Find where the given text appears and provide that cell's center as (X, Y) coordinate. 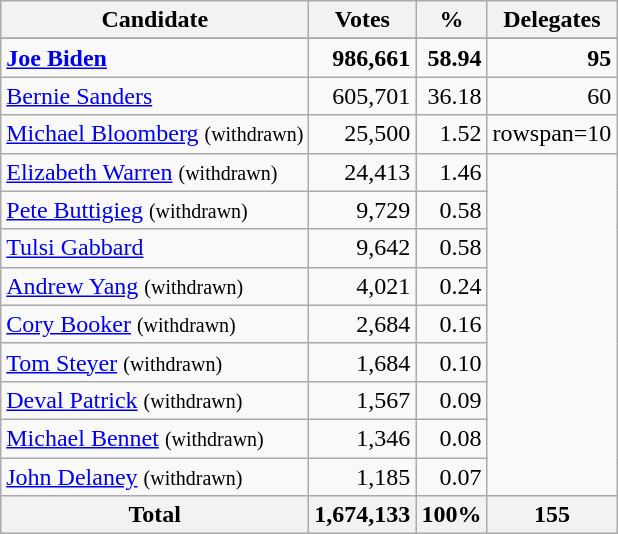
986,661 (362, 58)
60 (552, 96)
Michael Bennet (withdrawn) (155, 438)
1,674,133 (362, 515)
0.24 (452, 286)
% (452, 20)
4,021 (362, 286)
Michael Bloomberg (withdrawn) (155, 134)
Votes (362, 20)
0.08 (452, 438)
Total (155, 515)
Delegates (552, 20)
1,185 (362, 477)
9,729 (362, 210)
Deval Patrick (withdrawn) (155, 400)
John Delaney (withdrawn) (155, 477)
0.07 (452, 477)
605,701 (362, 96)
0.10 (452, 362)
2,684 (362, 324)
Elizabeth Warren (withdrawn) (155, 172)
1,684 (362, 362)
155 (552, 515)
Cory Booker (withdrawn) (155, 324)
9,642 (362, 248)
0.16 (452, 324)
Joe Biden (155, 58)
1,346 (362, 438)
24,413 (362, 172)
95 (552, 58)
rowspan=10 (552, 134)
1,567 (362, 400)
25,500 (362, 134)
58.94 (452, 58)
Pete Buttigieg (withdrawn) (155, 210)
Bernie Sanders (155, 96)
100% (452, 515)
36.18 (452, 96)
Tulsi Gabbard (155, 248)
Andrew Yang (withdrawn) (155, 286)
0.09 (452, 400)
Candidate (155, 20)
Tom Steyer (withdrawn) (155, 362)
1.46 (452, 172)
1.52 (452, 134)
